Find where the given text appears and provide that cell's center as [X, Y] coordinate. 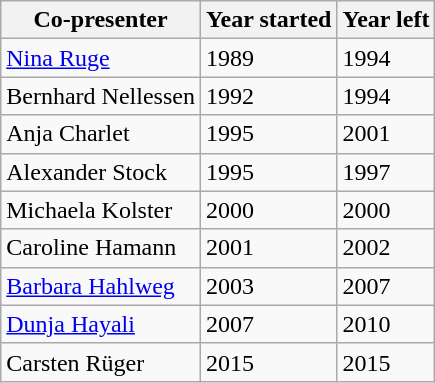
Anja Charlet [101, 134]
2010 [386, 324]
1989 [268, 58]
Barbara Hahlweg [101, 286]
Alexander Stock [101, 172]
2002 [386, 248]
Carsten Rüger [101, 362]
Nina Ruge [101, 58]
1992 [268, 96]
Co-presenter [101, 20]
Bernhard Nellessen [101, 96]
1997 [386, 172]
Caroline Hamann [101, 248]
Dunja Hayali [101, 324]
Year left [386, 20]
Year started [268, 20]
Michaela Kolster [101, 210]
2003 [268, 286]
